Provide the [X, Y] coordinate of the cell's center where the given text is located.  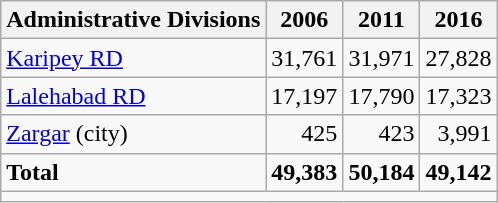
31,761 [304, 58]
17,323 [458, 96]
Zargar (city) [134, 134]
31,971 [382, 58]
425 [304, 134]
49,142 [458, 172]
49,383 [304, 172]
Lalehabad RD [134, 96]
2011 [382, 20]
2006 [304, 20]
423 [382, 134]
2016 [458, 20]
50,184 [382, 172]
3,991 [458, 134]
17,790 [382, 96]
27,828 [458, 58]
Karipey RD [134, 58]
17,197 [304, 96]
Total [134, 172]
Administrative Divisions [134, 20]
